Search for the cell housing the specified text and yield its [X, Y] center coordinate. 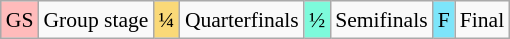
F [444, 20]
¼ [166, 20]
½ [317, 20]
GS [20, 20]
Quarterfinals [242, 20]
Final [482, 20]
Group stage [96, 20]
Semifinals [381, 20]
